From the cell containing the given text, extract its center point as [X, Y] coordinate. 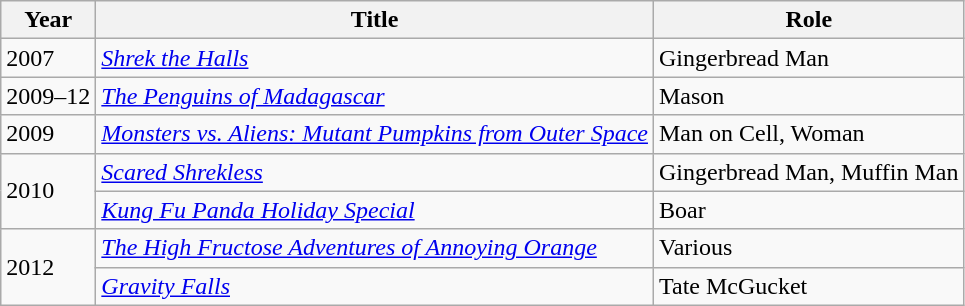
Gingerbread Man [808, 58]
Gingerbread Man, Muffin Man [808, 172]
Man on Cell, Woman [808, 134]
Scared Shrekless [375, 172]
2012 [48, 267]
Role [808, 20]
Title [375, 20]
2009–12 [48, 96]
Monsters vs. Aliens: Mutant Pumpkins from Outer Space [375, 134]
The High Fructose Adventures of Annoying Orange [375, 248]
Gravity Falls [375, 286]
Various [808, 248]
Shrek the Halls [375, 58]
Year [48, 20]
2009 [48, 134]
Kung Fu Panda Holiday Special [375, 210]
Boar [808, 210]
The Penguins of Madagascar [375, 96]
Mason [808, 96]
Tate McGucket [808, 286]
2010 [48, 191]
2007 [48, 58]
